Locate the cell with the specified text and output its [X, Y] center coordinate. 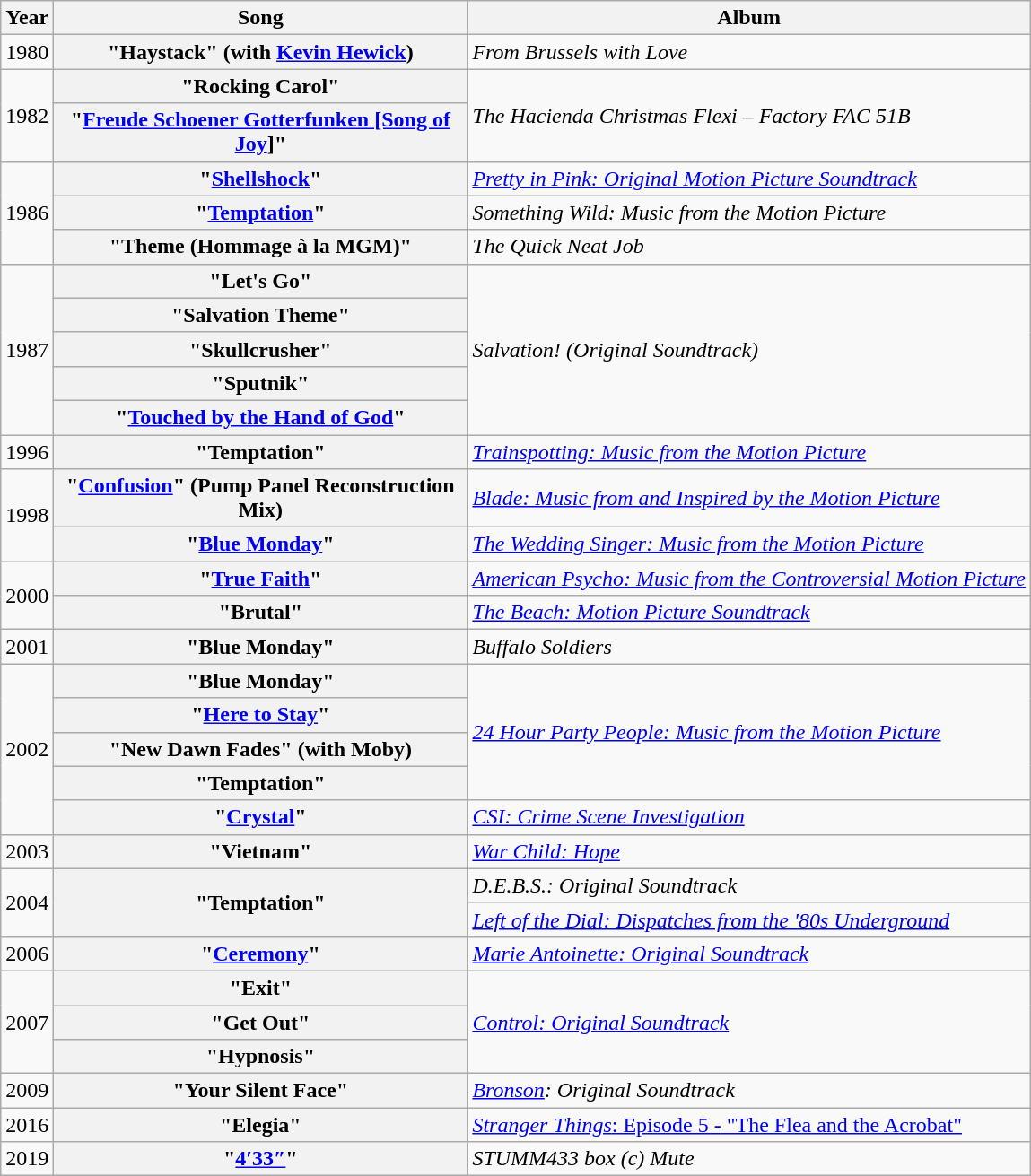
Pretty in Pink: Original Motion Picture Soundtrack [749, 179]
"Haystack" (with Kevin Hewick) [260, 52]
"4′33″" [260, 1159]
Buffalo Soldiers [749, 647]
"Elegia" [260, 1125]
"Rocking Carol" [260, 86]
"Theme (Hommage à la MGM)" [260, 247]
2003 [27, 851]
Stranger Things: Episode 5 - "The Flea and the Acrobat" [749, 1125]
STUMM433 box (c) Mute [749, 1159]
"Shellshock" [260, 179]
1996 [27, 451]
The Hacienda Christmas Flexi – Factory FAC 51B [749, 115]
"Vietnam" [260, 851]
Left of the Dial: Dispatches from the '80s Underground [749, 919]
"Brutal" [260, 613]
Bronson: Original Soundtrack [749, 1091]
Control: Original Soundtrack [749, 1022]
"Freude Schoener Gotterfunken [Song of Joy]" [260, 133]
"Let's Go" [260, 281]
Album [749, 18]
Something Wild: Music from the Motion Picture [749, 213]
The Beach: Motion Picture Soundtrack [749, 613]
2001 [27, 647]
"Ceremony" [260, 954]
"Get Out" [260, 1022]
Year [27, 18]
1986 [27, 213]
"Salvation Theme" [260, 315]
"Sputnik" [260, 383]
War Child: Hope [749, 851]
"True Faith" [260, 579]
Trainspotting: Music from the Motion Picture [749, 451]
"Exit" [260, 988]
"Here to Stay" [260, 715]
Song [260, 18]
The Wedding Singer: Music from the Motion Picture [749, 544]
From Brussels with Love [749, 52]
1987 [27, 349]
CSI: Crime Scene Investigation [749, 817]
"Touched by the Hand of God" [260, 417]
"Confusion" (Pump Panel Reconstruction Mix) [260, 499]
2016 [27, 1125]
2009 [27, 1091]
24 Hour Party People: Music from the Motion Picture [749, 732]
"Crystal" [260, 817]
1980 [27, 52]
"Your Silent Face" [260, 1091]
2019 [27, 1159]
2006 [27, 954]
2004 [27, 902]
"Hypnosis" [260, 1057]
2002 [27, 749]
1982 [27, 115]
American Psycho: Music from the Controversial Motion Picture [749, 579]
Salvation! (Original Soundtrack) [749, 349]
Blade: Music from and Inspired by the Motion Picture [749, 499]
1998 [27, 515]
2007 [27, 1022]
The Quick Neat Job [749, 247]
"New Dawn Fades" (with Moby) [260, 749]
Marie Antoinette: Original Soundtrack [749, 954]
"Skullcrusher" [260, 349]
2000 [27, 596]
D.E.B.S.: Original Soundtrack [749, 885]
